Locate the cell with the specified text and output its (X, Y) center coordinate. 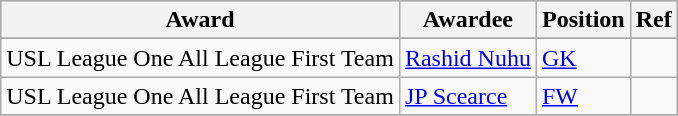
Rashid Nuhu (468, 58)
Ref (654, 20)
Award (200, 20)
Awardee (468, 20)
GK (583, 58)
Position (583, 20)
JP Scearce (468, 96)
FW (583, 96)
